Search for the cell housing the specified text and yield its [X, Y] center coordinate. 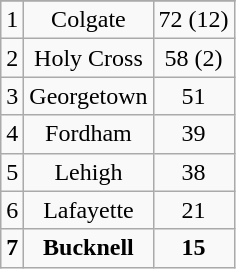
Lafayette [88, 210]
15 [194, 248]
39 [194, 134]
1 [12, 20]
3 [12, 96]
Colgate [88, 20]
51 [194, 96]
5 [12, 172]
Georgetown [88, 96]
7 [12, 248]
Holy Cross [88, 58]
Fordham [88, 134]
Bucknell [88, 248]
72 (12) [194, 20]
21 [194, 210]
38 [194, 172]
58 (2) [194, 58]
Lehigh [88, 172]
6 [12, 210]
4 [12, 134]
2 [12, 58]
